Capture the cell that displays the provided text and extract its (x, y) central coordinate. 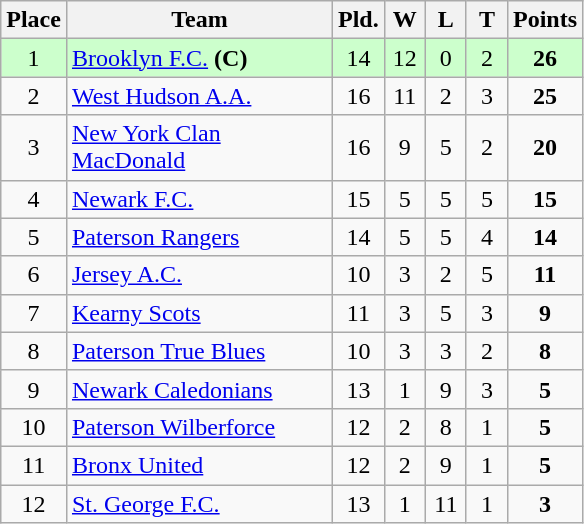
Brooklyn F.C. (C) (199, 58)
26 (544, 58)
Newark Caledonians (199, 389)
West Hudson A.A. (199, 96)
Paterson True Blues (199, 351)
Newark F.C. (199, 199)
New York Clan MacDonald (199, 148)
St. George F.C. (199, 503)
20 (544, 148)
T (486, 20)
0 (446, 58)
Bronx United (199, 465)
Pld. (359, 20)
Place (34, 20)
Team (199, 20)
Points (544, 20)
Kearny Scots (199, 313)
7 (34, 313)
6 (34, 275)
Paterson Wilberforce (199, 427)
25 (544, 96)
Jersey A.C. (199, 275)
W (404, 20)
L (446, 20)
Paterson Rangers (199, 237)
